Find where the given text appears and provide that cell's center as [X, Y] coordinate. 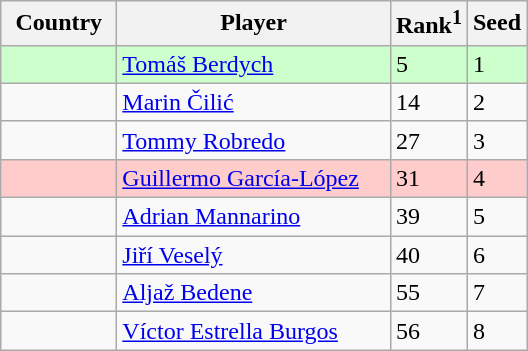
55 [428, 293]
Tommy Robredo [254, 140]
27 [428, 140]
Tomáš Berdych [254, 64]
Guillermo García-López [254, 178]
1 [496, 64]
Aljaž Bedene [254, 293]
Víctor Estrella Burgos [254, 331]
39 [428, 217]
Rank1 [428, 24]
31 [428, 178]
56 [428, 331]
3 [496, 140]
6 [496, 255]
Country [59, 24]
14 [428, 102]
Marin Čilić [254, 102]
Jiří Veselý [254, 255]
Player [254, 24]
40 [428, 255]
8 [496, 331]
4 [496, 178]
Seed [496, 24]
7 [496, 293]
2 [496, 102]
Adrian Mannarino [254, 217]
